Detect which cell encompasses the target text, then output its (X, Y) center coordinate. 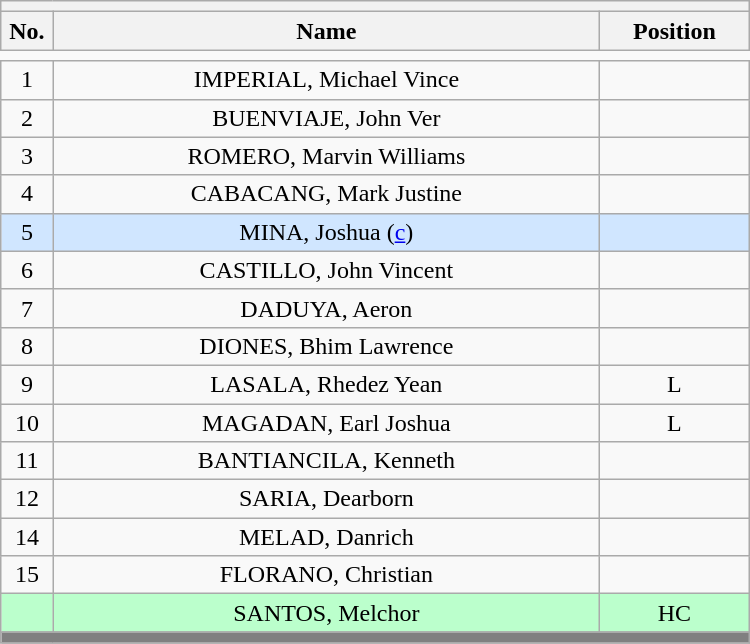
DIONES, Bhim Lawrence (326, 346)
LASALA, Rhedez Yean (326, 384)
No. (27, 31)
2 (27, 118)
BUENVIAJE, John Ver (326, 118)
MINA, Joshua (c) (326, 232)
FLORANO, Christian (326, 575)
CASTILLO, John Vincent (326, 270)
8 (27, 346)
Position (675, 31)
1 (27, 80)
9 (27, 384)
MAGADAN, Earl Joshua (326, 423)
BANTIANCILA, Kenneth (326, 461)
Name (326, 31)
7 (27, 308)
4 (27, 194)
MELAD, Danrich (326, 537)
SARIA, Dearborn (326, 499)
DADUYA, Aeron (326, 308)
SANTOS, Melchor (326, 613)
IMPERIAL, Michael Vince (326, 80)
11 (27, 461)
14 (27, 537)
HC (675, 613)
10 (27, 423)
3 (27, 156)
ROMERO, Marvin Williams (326, 156)
6 (27, 270)
5 (27, 232)
12 (27, 499)
15 (27, 575)
CABACANG, Mark Justine (326, 194)
